Determine the (X, Y) coordinate at the center of the cell enclosing the given text.  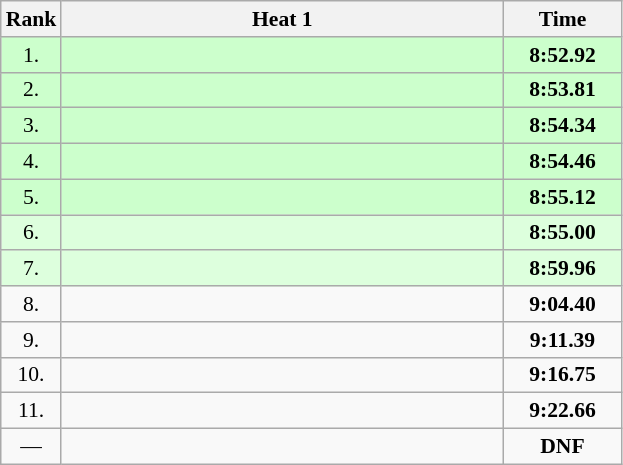
8:54.34 (562, 126)
11. (32, 411)
8:54.46 (562, 162)
Rank (32, 19)
9:16.75 (562, 375)
2. (32, 90)
8:52.92 (562, 55)
9. (32, 340)
9:22.66 (562, 411)
Heat 1 (282, 19)
3. (32, 126)
— (32, 447)
DNF (562, 447)
8:55.12 (562, 197)
9:04.40 (562, 304)
Time (562, 19)
6. (32, 233)
4. (32, 162)
8:53.81 (562, 90)
7. (32, 269)
8:59.96 (562, 269)
10. (32, 375)
8:55.00 (562, 233)
8. (32, 304)
1. (32, 55)
9:11.39 (562, 340)
5. (32, 197)
